Return (X, Y) of the center of cell containing provided text 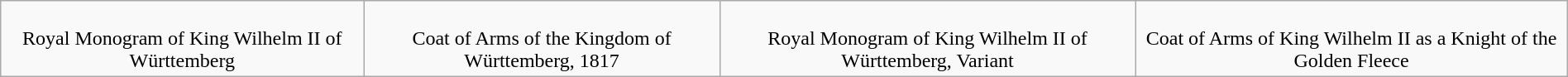
Coat of Arms of the Kingdom of Württemberg, 1817 (542, 39)
Coat of Arms of King Wilhelm II as a Knight of the Golden Fleece (1351, 39)
Royal Monogram of King Wilhelm II of Württemberg, Variant (928, 39)
Royal Monogram of King Wilhelm II of Württemberg (182, 39)
